Output the [x, y] coordinate of the center of the cell containing the given text.  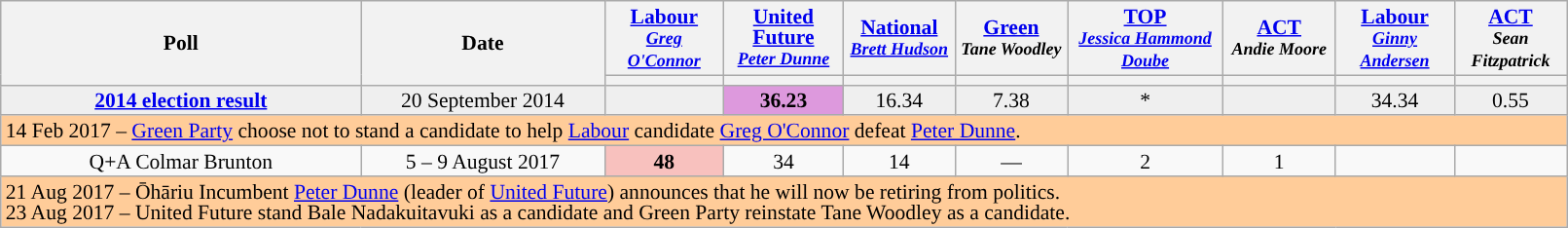
Date [483, 43]
* [1145, 99]
48 [664, 162]
2 [1145, 162]
Q+A Colmar Brunton [181, 162]
United FuturePeter Dunne [784, 38]
16.34 [899, 99]
Poll [181, 43]
— [1010, 162]
5 – 9 August 2017 [483, 162]
LabourGinny Andersen [1396, 38]
TOPJessica Hammond Doube [1145, 38]
36.23 [784, 99]
7.38 [1010, 99]
GreenTane Woodley [1010, 38]
NationalBrett Hudson [899, 38]
LabourGreg O'Connor [664, 38]
34 [784, 162]
0.55 [1511, 99]
14 [899, 162]
ACTSean Fitzpatrick [1511, 38]
ACTAndie Moore [1279, 38]
14 Feb 2017 – Green Party choose not to stand a candidate to help Labour candidate Greg O'Connor defeat Peter Dunne. [784, 131]
20 September 2014 [483, 99]
1 [1279, 162]
2014 election result [181, 99]
34.34 [1396, 99]
